Scan for the cell matching the given text and deliver its (x, y) coordinate at center. 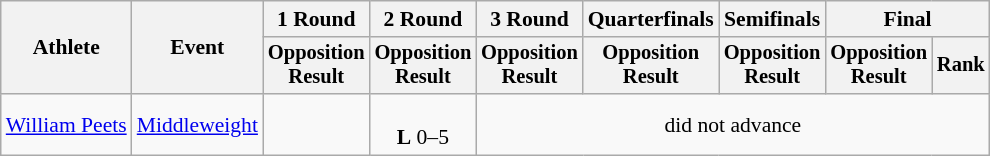
Final (907, 19)
Semifinals (772, 19)
Athlete (66, 48)
2 Round (424, 19)
1 Round (316, 19)
Event (198, 48)
did not advance (732, 124)
3 Round (530, 19)
Rank (961, 66)
Middleweight (198, 124)
William Peets (66, 124)
L 0–5 (424, 124)
Quarterfinals (651, 19)
